Determine the [x, y] coordinate at the center of the cell enclosing the given text.  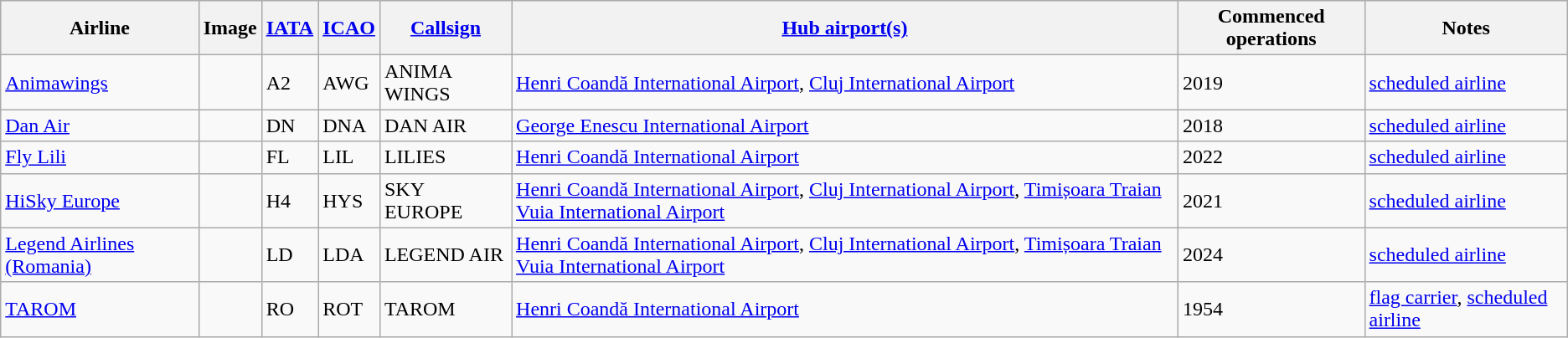
2018 [1271, 125]
Airline [100, 28]
Legend Airlines (Romania) [100, 254]
Animawings [100, 82]
2019 [1271, 82]
DAN AIR [446, 125]
2024 [1271, 254]
Notes [1466, 28]
LILIES [446, 157]
IATA [290, 28]
AWG [349, 82]
ICAO [349, 28]
LEGEND AIR [446, 254]
Fly Lili [100, 157]
LIL [349, 157]
H4 [290, 201]
Hub airport(s) [845, 28]
2021 [1271, 201]
Commenced operations [1271, 28]
ROT [349, 310]
FL [290, 157]
flag carrier, scheduled airline [1466, 310]
LD [290, 254]
DNA [349, 125]
1954 [1271, 310]
RO [290, 310]
HYS [349, 201]
LDA [349, 254]
Callsign [446, 28]
HiSky Europe [100, 201]
SKY EUROPE [446, 201]
Image [230, 28]
ANIMA WINGS [446, 82]
Dan Air [100, 125]
Henri Coandă International Airport, Cluj International Airport [845, 82]
A2 [290, 82]
George Enescu International Airport [845, 125]
2022 [1271, 157]
DN [290, 125]
